Provide the (X, Y) coordinate of the cell's center where the given text is located.  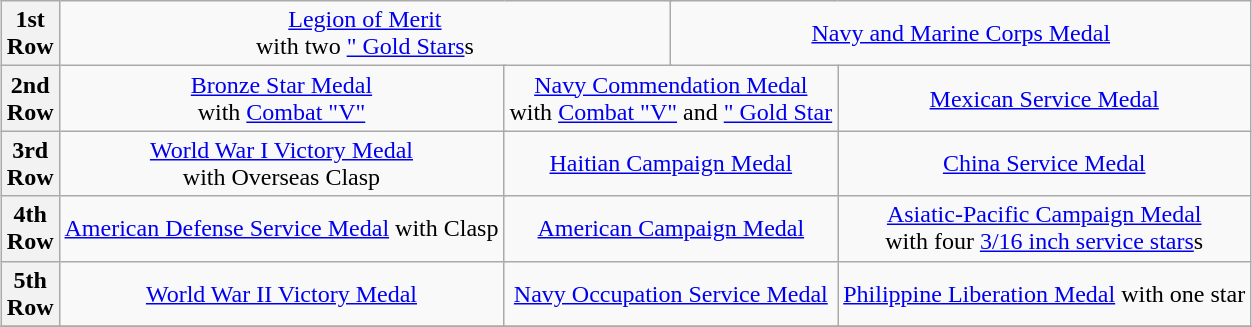
1st Row (30, 34)
4th Row (30, 228)
China Service Medal (1044, 164)
World War II Victory Medal (282, 294)
Haitian Campaign Medal (671, 164)
American Defense Service Medal with Clasp (282, 228)
Navy Occupation Service Medal (671, 294)
3rd Row (30, 164)
Legion of Merit with two " Gold Starss (365, 34)
American Campaign Medal (671, 228)
Mexican Service Medal (1044, 98)
5th Row (30, 294)
Bronze Star Medal with Combat "V" (282, 98)
Navy and Marine Corps Medal (961, 34)
2nd Row (30, 98)
Asiatic-Pacific Campaign Medal with four 3/16 inch service starss (1044, 228)
Navy Commendation Medal with Combat "V" and " Gold Star (671, 98)
Philippine Liberation Medal with one star (1044, 294)
World War I Victory Medal with Overseas Clasp (282, 164)
